Detect which cell encompasses the target text, then output its (X, Y) center coordinate. 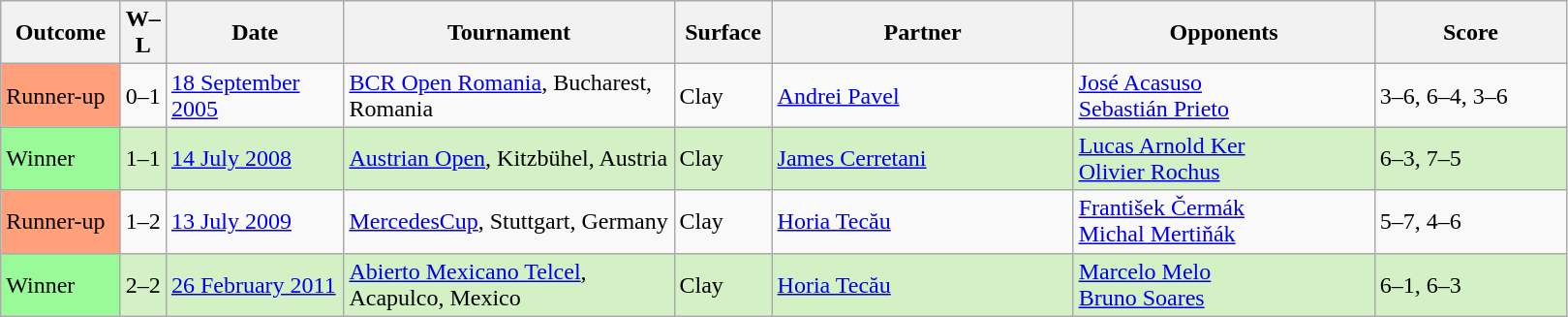
Score (1470, 33)
MercedesCup, Stuttgart, Germany (509, 221)
Lucas Arnold Ker Olivier Rochus (1224, 159)
José Acasuso Sebastián Prieto (1224, 95)
Surface (723, 33)
Marcelo Melo Bruno Soares (1224, 285)
1–1 (143, 159)
5–7, 4–6 (1470, 221)
Abierto Mexicano Telcel, Acapulco, Mexico (509, 285)
Tournament (509, 33)
Opponents (1224, 33)
3–6, 6–4, 3–6 (1470, 95)
František Čermák Michal Mertiňák (1224, 221)
13 July 2009 (255, 221)
6–1, 6–3 (1470, 285)
James Cerretani (922, 159)
Partner (922, 33)
W–L (143, 33)
Date (255, 33)
26 February 2011 (255, 285)
2–2 (143, 285)
BCR Open Romania, Bucharest, Romania (509, 95)
1–2 (143, 221)
Outcome (61, 33)
Austrian Open, Kitzbühel, Austria (509, 159)
14 July 2008 (255, 159)
0–1 (143, 95)
Andrei Pavel (922, 95)
18 September 2005 (255, 95)
6–3, 7–5 (1470, 159)
